Extract the (x, y) coordinate from the center of the cell holding the provided text.  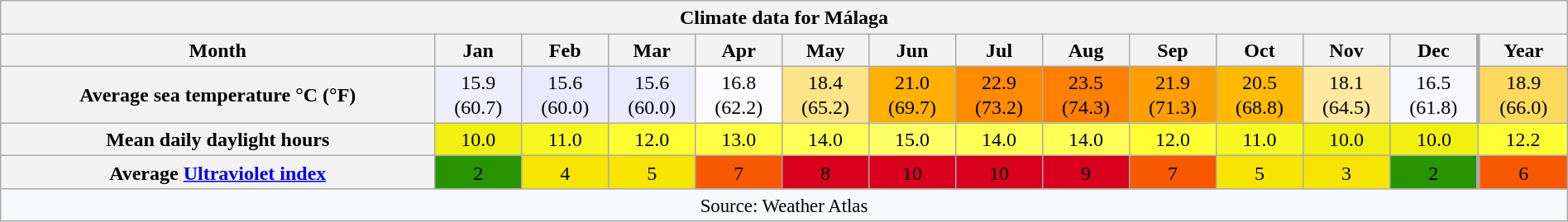
13.0 (739, 139)
15.0 (913, 139)
21.0(69.7) (913, 94)
Jun (913, 50)
3 (1346, 172)
4 (566, 172)
16.8(62.2) (739, 94)
21.9(71.3) (1173, 94)
Nov (1346, 50)
8 (825, 172)
6 (1523, 172)
Mar (652, 50)
20.5(68.8) (1260, 94)
15.9(60.7) (478, 94)
Source: Weather Atlas (784, 205)
Month (218, 50)
16.5(61.8) (1434, 94)
Dec (1434, 50)
Sep (1173, 50)
Year (1523, 50)
9 (1087, 172)
Average Ultraviolet index (218, 172)
Feb (566, 50)
Aug (1087, 50)
Mean daily daylight hours (218, 139)
12.2 (1523, 139)
23.5(74.3) (1087, 94)
18.1(64.5) (1346, 94)
Jan (478, 50)
18.9(66.0) (1523, 94)
22.9(73.2) (999, 94)
Apr (739, 50)
Climate data for Málaga (784, 17)
Average sea temperature °C (°F) (218, 94)
May (825, 50)
18.4(65.2) (825, 94)
Jul (999, 50)
Oct (1260, 50)
